Locate the cell with the specified text and output its [X, Y] center coordinate. 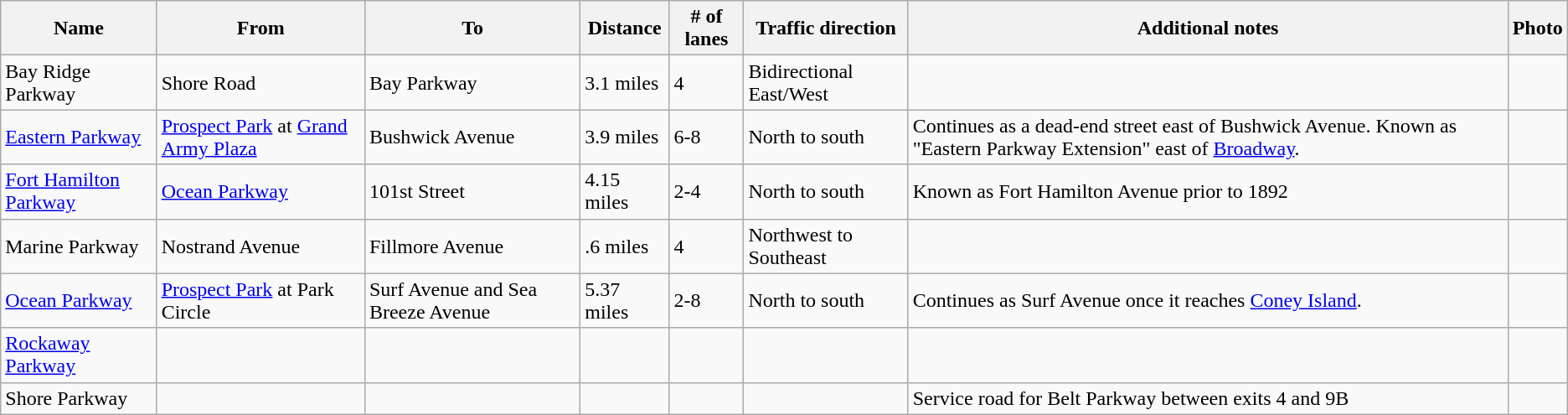
Service road for Belt Parkway between exits 4 and 9B [1208, 398]
Continues as Surf Avenue once it reaches Coney Island. [1208, 300]
Eastern Parkway [79, 137]
2-4 [707, 191]
6-8 [707, 137]
5.37 miles [625, 300]
Continues as a dead-end street east of Bushwick Avenue. Known as "Eastern Parkway Extension" east of Broadway. [1208, 137]
Rockaway Parkway [79, 355]
Name [79, 29]
.6 miles [625, 246]
Fillmore Avenue [472, 246]
Surf Avenue and Sea Breeze Avenue [472, 300]
Prospect Park at Park Circle [260, 300]
Northwest to Southeast [826, 246]
Additional notes [1208, 29]
Bay Ridge Parkway [79, 82]
Bay Parkway [472, 82]
Prospect Park at Grand Army Plaza [260, 137]
Shore Road [260, 82]
Marine Parkway [79, 246]
Fort Hamilton Parkway [79, 191]
3.1 miles [625, 82]
Bidirectional East/West [826, 82]
Shore Parkway [79, 398]
Distance [625, 29]
Known as Fort Hamilton Avenue prior to 1892 [1208, 191]
3.9 miles [625, 137]
101st Street [472, 191]
Traffic direction [826, 29]
2-8 [707, 300]
To [472, 29]
Photo [1538, 29]
Nostrand Avenue [260, 246]
4.15 miles [625, 191]
From [260, 29]
Bushwick Avenue [472, 137]
# of lanes [707, 29]
